Detect which cell encompasses the target text, then output its [x, y] center coordinate. 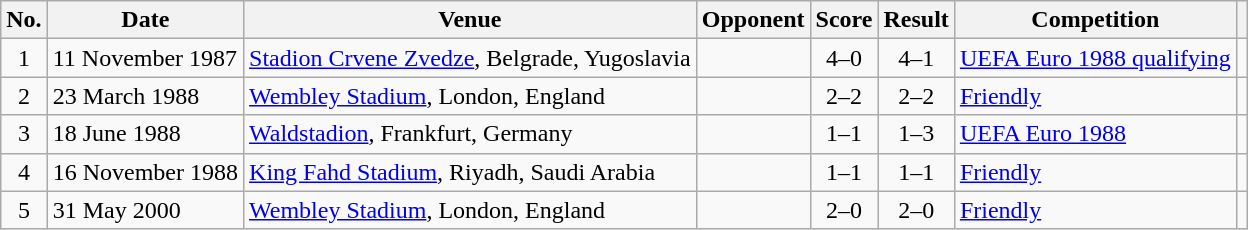
5 [24, 210]
18 June 1988 [145, 134]
4–0 [844, 58]
Result [916, 20]
4–1 [916, 58]
UEFA Euro 1988 qualifying [1095, 58]
2 [24, 96]
11 November 1987 [145, 58]
1–3 [916, 134]
Waldstadion, Frankfurt, Germany [470, 134]
UEFA Euro 1988 [1095, 134]
Venue [470, 20]
Opponent [753, 20]
16 November 1988 [145, 172]
4 [24, 172]
Competition [1095, 20]
31 May 2000 [145, 210]
Stadion Crvene Zvedze, Belgrade, Yugoslavia [470, 58]
3 [24, 134]
No. [24, 20]
23 March 1988 [145, 96]
Score [844, 20]
1 [24, 58]
Date [145, 20]
King Fahd Stadium, Riyadh, Saudi Arabia [470, 172]
